Search for the cell housing the specified text and yield its (X, Y) center coordinate. 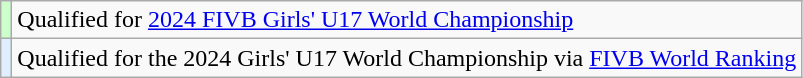
Qualified for the 2024 Girls' U17 World Championship via FIVB World Ranking (407, 58)
Qualified for 2024 FIVB Girls' U17 World Championship (407, 20)
